Capture the cell that displays the provided text and extract its [X, Y] central coordinate. 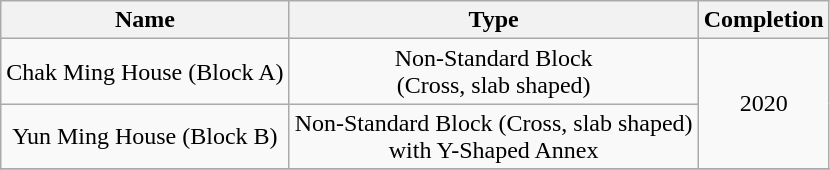
Chak Ming House (Block A) [145, 72]
Non-Standard Block (Cross, slab shaped) [494, 72]
Name [145, 20]
Type [494, 20]
Non-Standard Block (Cross, slab shaped) with Y-Shaped Annex [494, 136]
2020 [764, 104]
Completion [764, 20]
Yun Ming House (Block B) [145, 136]
